From the cell containing the given text, extract its center point as [X, Y] coordinate. 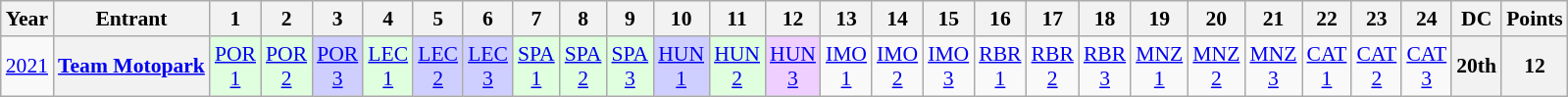
MNZ3 [1273, 67]
LEC3 [488, 67]
CAT3 [1426, 67]
MNZ1 [1159, 67]
Entrant [131, 19]
SPA1 [536, 67]
16 [1000, 19]
POR3 [337, 67]
SPA3 [630, 67]
MNZ2 [1216, 67]
Team Motopark [131, 67]
CAT1 [1328, 67]
IMO3 [948, 67]
RBR2 [1053, 67]
10 [681, 19]
3 [337, 19]
IMO1 [846, 67]
1 [235, 19]
5 [437, 19]
HUN2 [737, 67]
2021 [27, 67]
LEC1 [388, 67]
HUN3 [792, 67]
POR1 [235, 67]
HUN1 [681, 67]
7 [536, 19]
11 [737, 19]
IMO2 [897, 67]
LEC2 [437, 67]
14 [897, 19]
8 [583, 19]
19 [1159, 19]
2 [286, 19]
23 [1377, 19]
18 [1104, 19]
21 [1273, 19]
13 [846, 19]
DC [1477, 19]
15 [948, 19]
4 [388, 19]
24 [1426, 19]
CAT2 [1377, 67]
Year [27, 19]
9 [630, 19]
22 [1328, 19]
RBR1 [1000, 67]
Points [1535, 19]
SPA2 [583, 67]
6 [488, 19]
20 [1216, 19]
17 [1053, 19]
RBR3 [1104, 67]
20th [1477, 67]
POR2 [286, 67]
